Provide the (x, y) coordinate of the cell's center where the given text is located.  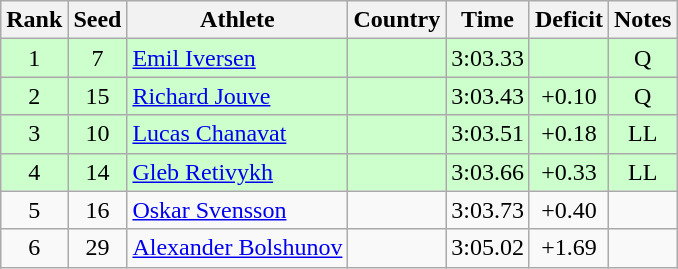
14 (98, 172)
Richard Jouve (238, 96)
+0.40 (568, 210)
Time (488, 20)
Country (397, 20)
Athlete (238, 20)
10 (98, 134)
Notes (642, 20)
Emil Iversen (238, 58)
2 (34, 96)
1 (34, 58)
+1.69 (568, 248)
7 (98, 58)
4 (34, 172)
Gleb Retivykh (238, 172)
3:03.51 (488, 134)
+0.18 (568, 134)
3:03.73 (488, 210)
16 (98, 210)
15 (98, 96)
Seed (98, 20)
3 (34, 134)
Lucas Chanavat (238, 134)
Deficit (568, 20)
3:03.33 (488, 58)
Alexander Bolshunov (238, 248)
29 (98, 248)
3:03.66 (488, 172)
5 (34, 210)
Rank (34, 20)
3:05.02 (488, 248)
Oskar Svensson (238, 210)
+0.10 (568, 96)
+0.33 (568, 172)
3:03.43 (488, 96)
6 (34, 248)
